Determine the [x, y] coordinate at the center of the cell enclosing the given text.  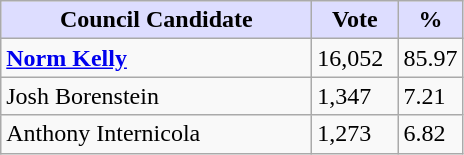
85.97 [430, 58]
16,052 [355, 58]
Vote [355, 20]
1,273 [355, 134]
Josh Borenstein [156, 96]
Council Candidate [156, 20]
Norm Kelly [156, 58]
% [430, 20]
1,347 [355, 96]
7.21 [430, 96]
6.82 [430, 134]
Anthony Internicola [156, 134]
